Provide the (X, Y) coordinate of the cell's center where the given text is located.  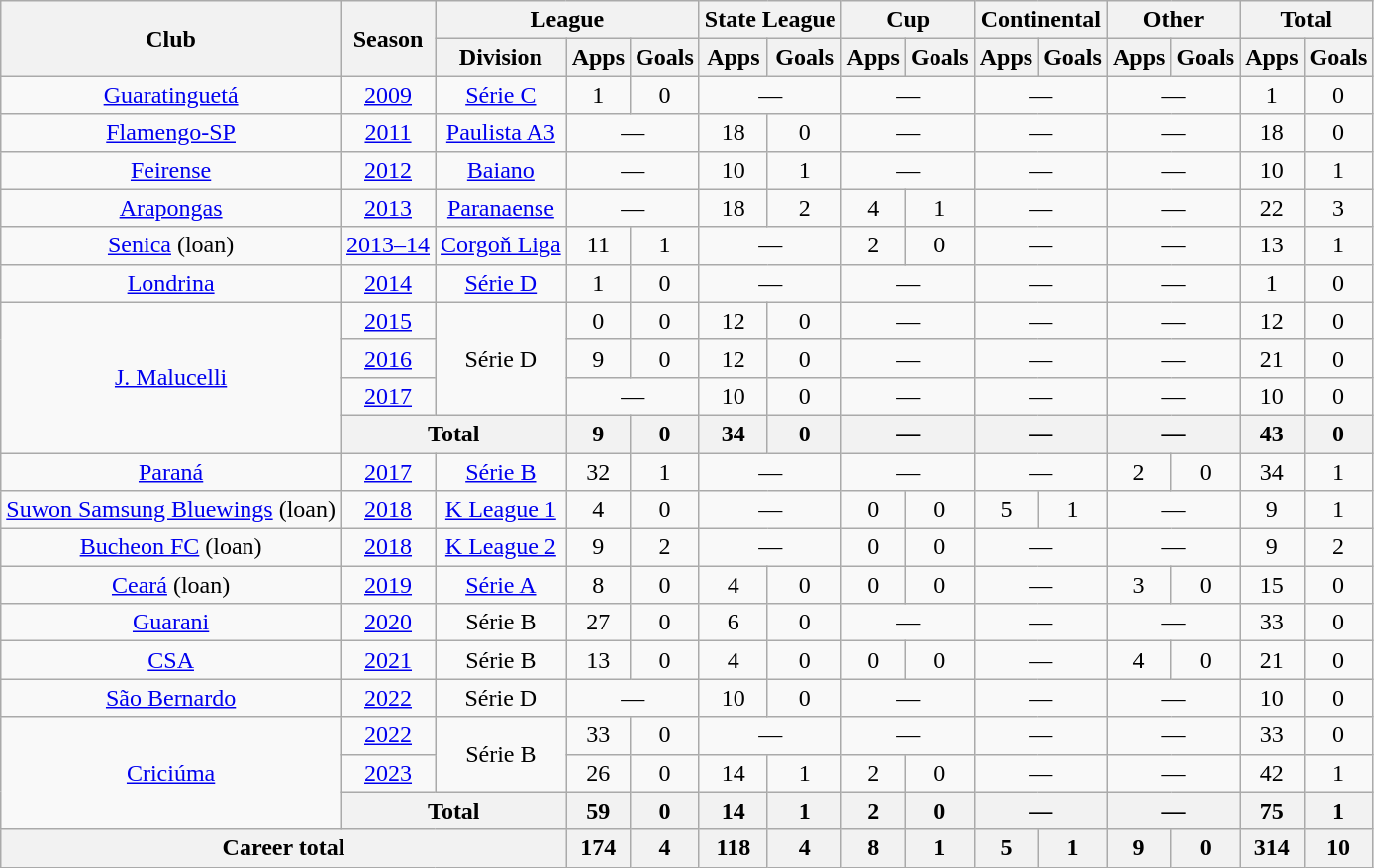
K League 1 (501, 510)
2011 (388, 133)
2012 (388, 170)
Paraná (171, 472)
Feirense (171, 170)
K League 2 (501, 547)
2013 (388, 208)
2019 (388, 585)
2013–14 (388, 245)
42 (1272, 773)
2016 (388, 358)
75 (1272, 811)
43 (1272, 434)
2020 (388, 623)
27 (598, 623)
6 (733, 623)
Série A (501, 585)
São Bernardo (171, 698)
22 (1272, 208)
2023 (388, 773)
11 (598, 245)
Paranaense (501, 208)
2009 (388, 95)
Guaratinguetá (171, 95)
Club (171, 39)
59 (598, 811)
Arapongas (171, 208)
Bucheon FC (loan) (171, 547)
League (568, 20)
Guarani (171, 623)
Continental (1040, 20)
26 (598, 773)
Criciúma (171, 773)
Division (501, 57)
314 (1272, 848)
Senica (loan) (171, 245)
Flamengo-SP (171, 133)
Baiano (501, 170)
118 (733, 848)
Career total (283, 848)
2021 (388, 660)
Série C (501, 95)
Season (388, 39)
Suwon Samsung Bluewings (loan) (171, 510)
2014 (388, 283)
Londrina (171, 283)
15 (1272, 585)
Corgoň Liga (501, 245)
CSA (171, 660)
174 (598, 848)
J. Malucelli (171, 377)
State League (770, 20)
Paulista A3 (501, 133)
Ceará (loan) (171, 585)
2015 (388, 321)
Cup (908, 20)
Other (1173, 20)
32 (598, 472)
